Return the (X, Y) coordinate for the center point of the cell that contains the specified text.  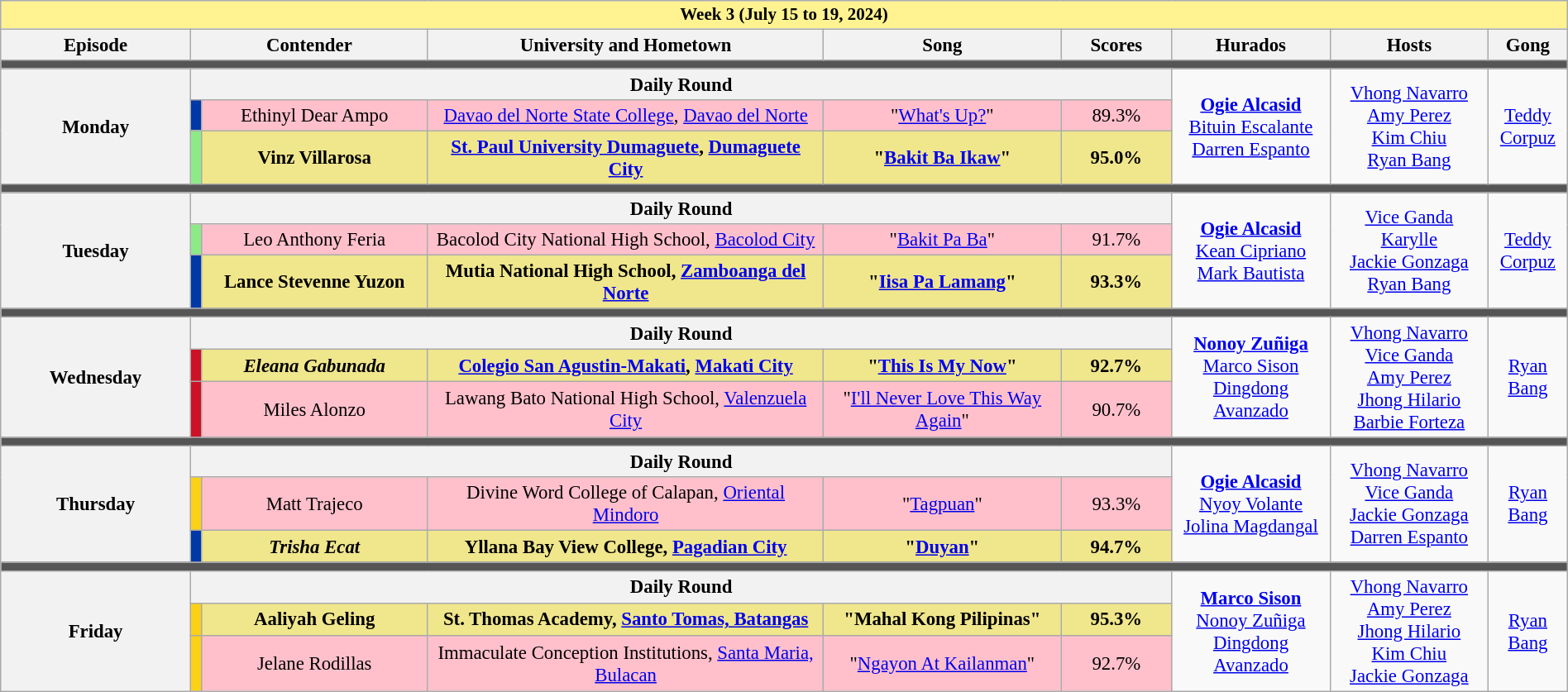
Friday (96, 631)
Vhong NavarroAmy PerezJhong HilarioKim ChiuJackie Gonzaga (1409, 631)
Hurados (1250, 45)
Vice GandaKarylleJackie GonzagaRyan Bang (1409, 251)
"I'll Never Love This Way Again" (943, 410)
Vhong NavarroAmy PerezKim ChiuRyan Bang (1409, 126)
"Bakit Ba Ikaw" (943, 157)
"Iisa Pa Lamang" (943, 283)
Vhong NavarroVice GandaAmy PerezJhong HilarioBarbie Forteza (1409, 378)
Lawang Bato National High School, Valenzuela City (625, 410)
"Ngayon At Kailanman" (943, 663)
St. Paul University Dumaguete, Dumaguete City (625, 157)
Aaliyah Geling (314, 618)
Vinz Villarosa (314, 157)
Immaculate Conception Institutions, Santa Maria, Bulacan (625, 663)
Davao del Norte State College, Davao del Norte (625, 116)
Yllana Bay View College, Pagadian City (625, 546)
90.7% (1116, 410)
Nonoy ZuñigaMarco SisonDingdong Avanzado (1250, 378)
Vhong NavarroVice GandaJackie GonzagaDarren Espanto (1409, 504)
95.0% (1116, 157)
"What's Up?" (943, 116)
Miles Alonzo (314, 410)
Divine Word College of Calapan, Oriental Mindoro (625, 504)
89.3% (1116, 116)
Matt Trajeco (314, 504)
Contender (309, 45)
Jelane Rodillas (314, 663)
Week 3 (July 15 to 19, 2024) (784, 15)
"Duyan" (943, 546)
Bacolod City National High School, Bacolod City (625, 240)
Ogie AlcasidBituin EscalanteDarren Espanto (1250, 126)
Mutia National High School, Zamboanga del Norte (625, 283)
Gong (1528, 45)
Monday (96, 126)
Lance Stevenne Yuzon (314, 283)
Scores (1116, 45)
Ogie AlcasidKean CiprianoMark Bautista (1250, 251)
Eleana Gabunada (314, 365)
Ogie AlcasidNyoy VolanteJolina Magdangal (1250, 504)
Song (943, 45)
St. Thomas Academy, Santo Tomas, Batangas (625, 618)
"Bakit Pa Ba" (943, 240)
Ethinyl Dear Ampo (314, 116)
University and Hometown (625, 45)
Marco SisonNonoy ZuñigaDingdong Avanzado (1250, 631)
Hosts (1409, 45)
Leo Anthony Feria (314, 240)
Thursday (96, 504)
Wednesday (96, 378)
"This Is My Now" (943, 365)
Colegio San Agustin-Makati, Makati City (625, 365)
"Mahal Kong Pilipinas" (943, 618)
Tuesday (96, 251)
94.7% (1116, 546)
91.7% (1116, 240)
95.3% (1116, 618)
Trisha Ecat (314, 546)
Episode (96, 45)
"Tagpuan" (943, 504)
